Find where the given text appears and provide that cell's center as [X, Y] coordinate. 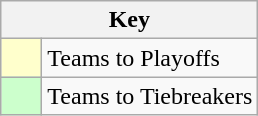
Key [130, 20]
Teams to Tiebreakers [150, 96]
Teams to Playoffs [150, 58]
